Detect which cell encompasses the target text, then output its (x, y) center coordinate. 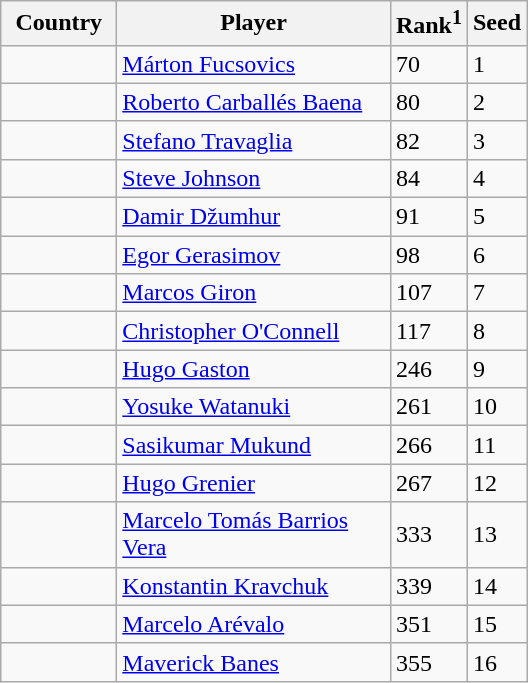
14 (496, 586)
266 (428, 445)
6 (496, 255)
Maverick Banes (254, 662)
339 (428, 586)
Konstantin Kravchuk (254, 586)
8 (496, 331)
98 (428, 255)
117 (428, 331)
70 (428, 64)
Marcelo Arévalo (254, 624)
Damir Džumhur (254, 217)
3 (496, 140)
Steve Johnson (254, 178)
2 (496, 102)
Marcelo Tomás Barrios Vera (254, 534)
5 (496, 217)
Roberto Carballés Baena (254, 102)
355 (428, 662)
351 (428, 624)
107 (428, 293)
9 (496, 369)
80 (428, 102)
Hugo Grenier (254, 483)
1 (496, 64)
91 (428, 217)
Player (254, 24)
11 (496, 445)
Country (59, 24)
15 (496, 624)
Rank1 (428, 24)
333 (428, 534)
246 (428, 369)
Yosuke Watanuki (254, 407)
Seed (496, 24)
267 (428, 483)
Sasikumar Mukund (254, 445)
Hugo Gaston (254, 369)
16 (496, 662)
4 (496, 178)
Egor Gerasimov (254, 255)
Márton Fucsovics (254, 64)
7 (496, 293)
82 (428, 140)
10 (496, 407)
Marcos Giron (254, 293)
Christopher O'Connell (254, 331)
84 (428, 178)
261 (428, 407)
12 (496, 483)
Stefano Travaglia (254, 140)
13 (496, 534)
